Search for the cell housing the specified text and yield its [x, y] center coordinate. 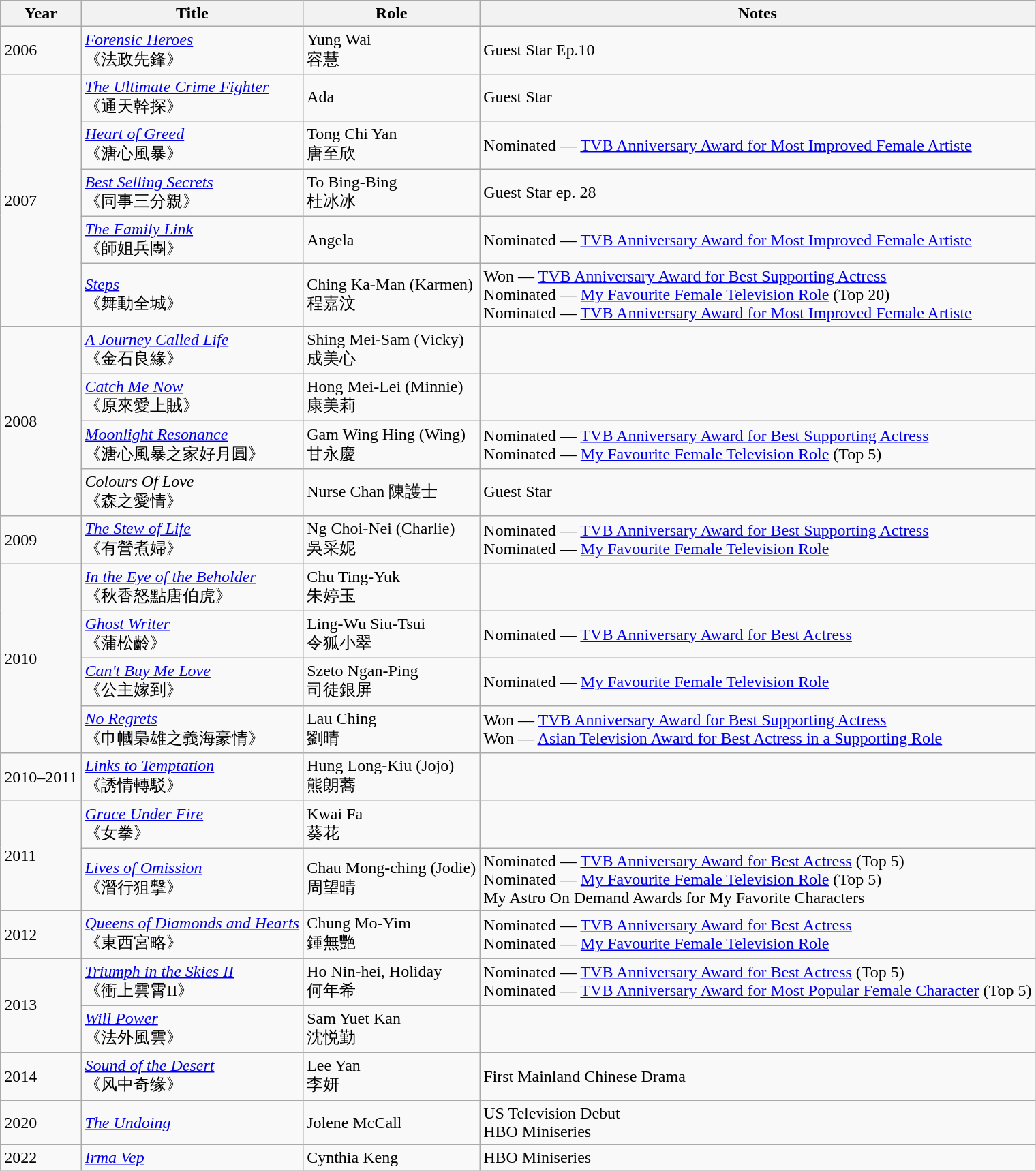
Yung Wai容慧 [391, 50]
Year [41, 14]
To Bing-Bing 杜冰冰 [391, 193]
Nominated — My Favourite Female Television Role [758, 682]
2020 [41, 1122]
The Stew of Life 《有營煮婦》 [192, 540]
In the Eye of the Beholder 《秋香怒點唐伯虎》 [192, 587]
2014 [41, 1077]
Sam Yuet Kan 沈悦勤 [391, 1029]
US Television DebutHBO Miniseries [758, 1122]
Shing Mei-Sam (Vicky) 成美心 [391, 350]
Ghost Writer《蒲松齡》 [192, 635]
Steps《舞動全城》 [192, 295]
Links to Temptation 《誘情轉駁》 [192, 777]
The Ultimate Crime Fighter《通天幹探》 [192, 97]
Colours Of Love 《森之愛情》 [192, 492]
Angela [391, 240]
Won — TVB Anniversary Award for Best Supporting ActressWon — Asian Television Award for Best Actress in a Supporting Role [758, 729]
Queens of Diamonds and Hearts《東西宮略》 [192, 934]
2010 [41, 658]
Moonlight Resonance《溏心風暴之家好月圓》 [192, 445]
Guest Star ep. 28 [758, 193]
Nominated — TVB Anniversary Award for Best Actress [758, 635]
2009 [41, 540]
No Regrets《巾幗梟雄之義海豪情》 [192, 729]
HBO Miniseries [758, 1157]
2008 [41, 421]
Triumph in the Skies II 《衝上雲霄II》 [192, 982]
Chu Ting-Yuk朱婷玉 [391, 587]
2011 [41, 855]
Ho Nin-hei, Holiday何年希 [391, 982]
Hung Long-Kiu (Jojo) 熊朗蕎 [391, 777]
Lee Yan李妍 [391, 1077]
2012 [41, 934]
Szeto Ngan-Ping司徒銀屏 [391, 682]
2022 [41, 1157]
Kwai Fa 葵花 [391, 824]
2013 [41, 1006]
Sound of the Desert《风中奇缘》 [192, 1077]
Chau Mong-ching (Jodie)周望晴 [391, 879]
2007 [41, 200]
Ng Choi-Nei (Charlie)吳采妮 [391, 540]
Chung Mo-Yim 鍾無艷 [391, 934]
Hong Mei-Lei (Minnie) 康美莉 [391, 397]
Lau Ching劉晴 [391, 729]
The Undoing [192, 1122]
Gam Wing Hing (Wing) 甘永慶 [391, 445]
A Journey Called Life 《金石良緣》 [192, 350]
Nominated — TVB Anniversary Award for Best Supporting Actress Nominated — My Favourite Female Television Role (Top 5) [758, 445]
Nominated — TVB Anniversary Award for Best ActressNominated — My Favourite Female Television Role [758, 934]
Lives of Omission 《潛行狙擊》 [192, 879]
Tong Chi Yan唐至欣 [391, 145]
First Mainland Chinese Drama [758, 1077]
Grace Under Fire 《女拳》 [192, 824]
2010–2011 [41, 777]
Role [391, 14]
Cynthia Keng [391, 1157]
Nominated — TVB Anniversary Award for Best Actress (Top 5)Nominated — TVB Anniversary Award for Most Popular Female Character (Top 5) [758, 982]
Will Power 《法外風雲》 [192, 1029]
Ching Ka-Man (Karmen)程嘉汶 [391, 295]
Best Selling Secrets《同事三分親》 [192, 193]
Ada [391, 97]
2006 [41, 50]
Irma Vep [192, 1157]
Title [192, 14]
Guest Star Ep.10 [758, 50]
Nurse Chan 陳護士 [391, 492]
Heart of Greed《溏心風暴》 [192, 145]
Forensic Heroes 《法政先鋒》 [192, 50]
Can't Buy Me Love《公主嫁到》 [192, 682]
Notes [758, 14]
The Family Link《師姐兵團》 [192, 240]
Jolene McCall [391, 1122]
Ling-Wu Siu-Tsui令狐小翠 [391, 635]
Nominated — TVB Anniversary Award for Best Supporting Actress Nominated — My Favourite Female Television Role [758, 540]
Catch Me Now 《原來愛上賊》 [192, 397]
